Pinpoint the cell where the given text exists, returning its (x, y) midpoint coordinate. 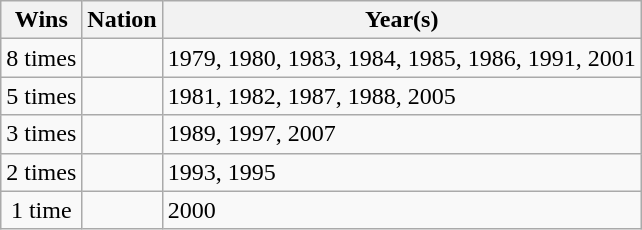
3 times (42, 134)
Wins (42, 20)
8 times (42, 58)
1989, 1997, 2007 (402, 134)
2 times (42, 172)
1 time (42, 210)
1979, 1980, 1983, 1984, 1985, 1986, 1991, 2001 (402, 58)
5 times (42, 96)
Year(s) (402, 20)
1981, 1982, 1987, 1988, 2005 (402, 96)
2000 (402, 210)
Nation (122, 20)
1993, 1995 (402, 172)
